Scan for the cell matching the given text and deliver its [x, y] coordinate at center. 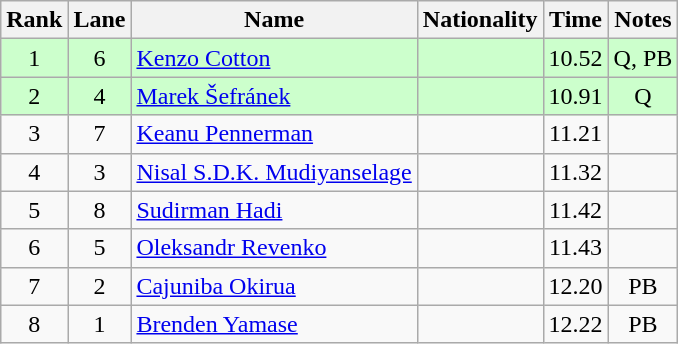
11.21 [576, 134]
Cajuniba Okirua [274, 286]
11.42 [576, 210]
11.32 [576, 172]
Rank [34, 20]
Oleksandr Revenko [274, 248]
Q [643, 96]
Brenden Yamase [274, 324]
10.52 [576, 58]
Time [576, 20]
11.43 [576, 248]
Marek Šefránek [274, 96]
Kenzo Cotton [274, 58]
Nisal S.D.K. Mudiyanselage [274, 172]
Q, PB [643, 58]
Notes [643, 20]
Lane [100, 20]
12.20 [576, 286]
Keanu Pennerman [274, 134]
Nationality [480, 20]
10.91 [576, 96]
Sudirman Hadi [274, 210]
Name [274, 20]
12.22 [576, 324]
